Return [X, Y] of the center of cell containing provided text 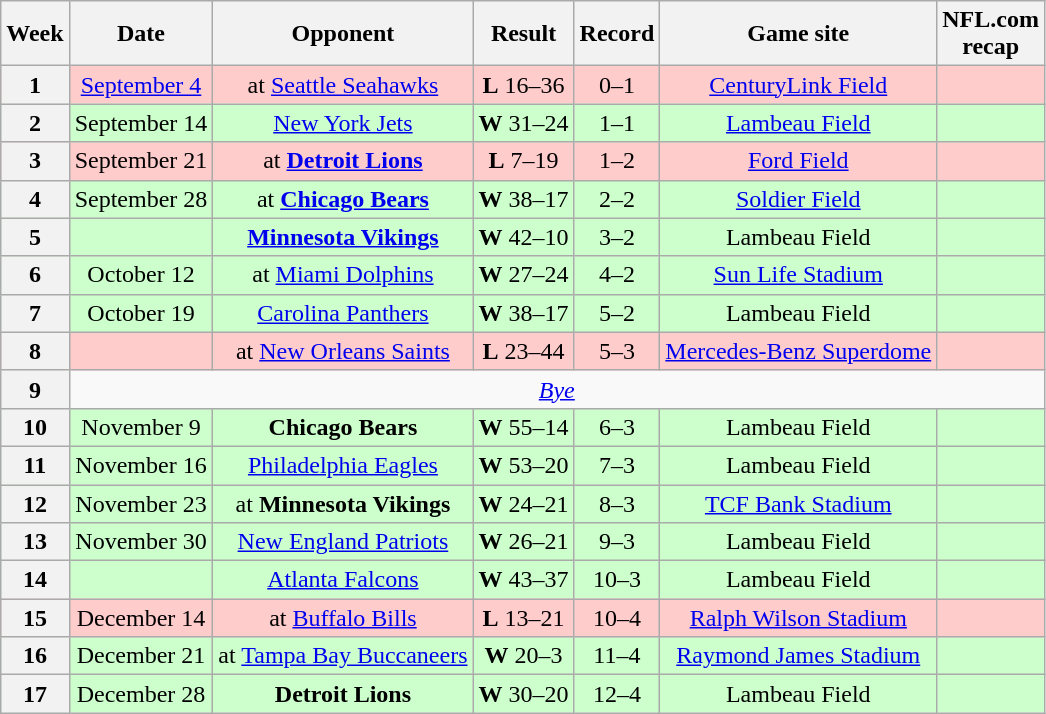
at Buffalo Bills [343, 618]
11–4 [617, 656]
November 23 [141, 503]
Sun Life Stadium [798, 275]
9 [35, 389]
W 55–14 [524, 427]
14 [35, 580]
3 [35, 161]
New England Patriots [343, 542]
1–1 [617, 123]
L 7–19 [524, 161]
TCF Bank Stadium [798, 503]
W 20–3 [524, 656]
7–3 [617, 465]
10–4 [617, 618]
1 [35, 85]
16 [35, 656]
Game site [798, 34]
November 16 [141, 465]
at Miami Dolphins [343, 275]
6 [35, 275]
L 23–44 [524, 351]
September 4 [141, 85]
W 53–20 [524, 465]
5 [35, 237]
at Tampa Bay Buccaneers [343, 656]
Opponent [343, 34]
3–2 [617, 237]
Atlanta Falcons [343, 580]
7 [35, 313]
L 13–21 [524, 618]
2 [35, 123]
L 16–36 [524, 85]
at Seattle Seahawks [343, 85]
10–3 [617, 580]
Ford Field [798, 161]
Philadelphia Eagles [343, 465]
17 [35, 694]
NFL.comrecap [991, 34]
Soldier Field [798, 199]
at New Orleans Saints [343, 351]
Date [141, 34]
New York Jets [343, 123]
Record [617, 34]
W 43–37 [524, 580]
6–3 [617, 427]
at Detroit Lions [343, 161]
Ralph Wilson Stadium [798, 618]
W 24–21 [524, 503]
October 19 [141, 313]
1–2 [617, 161]
0–1 [617, 85]
8 [35, 351]
W 42–10 [524, 237]
9–3 [617, 542]
Mercedes-Benz Superdome [798, 351]
2–2 [617, 199]
Bye [556, 389]
4 [35, 199]
W 27–24 [524, 275]
12 [35, 503]
11 [35, 465]
Chicago Bears [343, 427]
12–4 [617, 694]
Raymond James Stadium [798, 656]
December 28 [141, 694]
W 30–20 [524, 694]
September 21 [141, 161]
Carolina Panthers [343, 313]
Minnesota Vikings [343, 237]
November 9 [141, 427]
September 28 [141, 199]
W 31–24 [524, 123]
CenturyLink Field [798, 85]
10 [35, 427]
8–3 [617, 503]
13 [35, 542]
September 14 [141, 123]
at Chicago Bears [343, 199]
October 12 [141, 275]
4–2 [617, 275]
Result [524, 34]
December 14 [141, 618]
December 21 [141, 656]
5–2 [617, 313]
November 30 [141, 542]
15 [35, 618]
Detroit Lions [343, 694]
5–3 [617, 351]
W 26–21 [524, 542]
at Minnesota Vikings [343, 503]
Week [35, 34]
